Return [X, Y] of the center of cell containing provided text 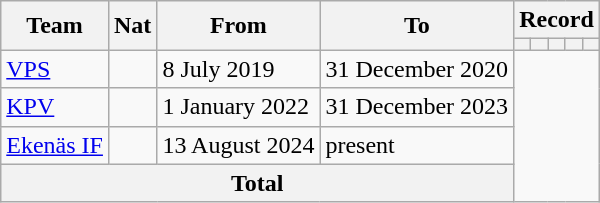
Team [55, 26]
VPS [55, 69]
Record [557, 20]
Nat [132, 26]
8 July 2019 [238, 69]
To [417, 26]
From [238, 26]
31 December 2020 [417, 69]
31 December 2023 [417, 107]
13 August 2024 [238, 145]
Ekenäs IF [55, 145]
Total [258, 183]
KPV [55, 107]
present [417, 145]
1 January 2022 [238, 107]
